Find where the given text appears and provide that cell's center as (X, Y) coordinate. 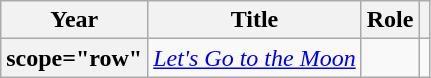
Title (255, 20)
Let's Go to the Moon (255, 58)
scope="row" (74, 58)
Role (390, 20)
Year (74, 20)
